For the text-containing cell, return its midpoint in [X, Y] coordinate format. 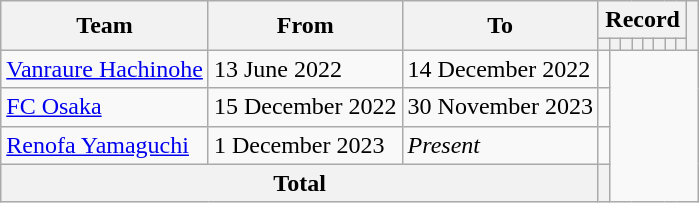
From [305, 26]
13 June 2022 [305, 69]
Renofa Yamaguchi [105, 145]
1 December 2023 [305, 145]
14 December 2022 [500, 69]
Total [300, 183]
Team [105, 26]
30 November 2023 [500, 107]
15 December 2022 [305, 107]
FC Osaka [105, 107]
Record [642, 20]
To [500, 26]
Vanraure Hachinohe [105, 69]
Present [500, 145]
